Capture the cell that displays the provided text and extract its (x, y) central coordinate. 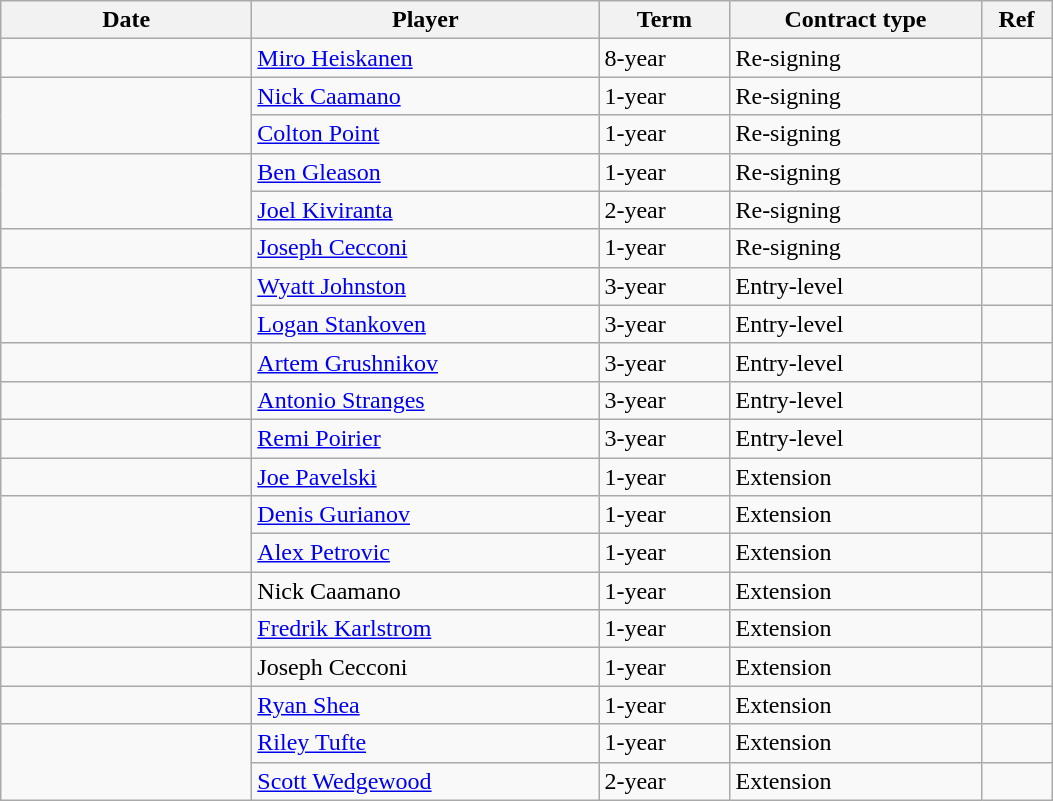
Joe Pavelski (426, 477)
Ryan Shea (426, 705)
Alex Petrovic (426, 553)
Logan Stankoven (426, 324)
Player (426, 20)
Ben Gleason (426, 172)
Remi Poirier (426, 438)
Contract type (856, 20)
Miro Heiskanen (426, 58)
Joel Kiviranta (426, 210)
Term (664, 20)
Ref (1016, 20)
8-year (664, 58)
Wyatt Johnston (426, 286)
Scott Wedgewood (426, 781)
Riley Tufte (426, 743)
Antonio Stranges (426, 400)
Denis Gurianov (426, 515)
Date (126, 20)
Colton Point (426, 134)
Fredrik Karlstrom (426, 629)
Artem Grushnikov (426, 362)
